Find where the given text appears and provide that cell's center as [X, Y] coordinate. 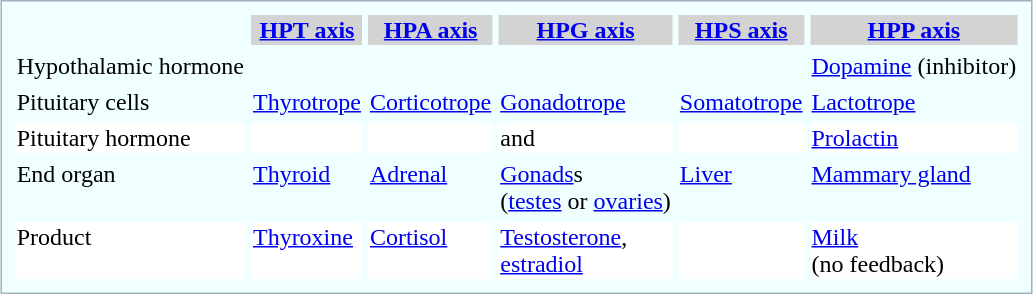
Gonadss(testes or ovaries) [586, 188]
HPA axis [430, 30]
Thyroid [306, 188]
HPT axis [306, 30]
Lactotrope [914, 102]
Corticotrope [430, 102]
Milk(no feedback) [914, 250]
Liver [741, 188]
Pituitary hormone [130, 138]
Product [130, 250]
Pituitary cells [130, 102]
Mammary gland [914, 188]
End organ [130, 188]
Cortisol [430, 250]
HPG axis [586, 30]
Testosterone, estradiol [586, 250]
HPP axis [914, 30]
Thyroxine [306, 250]
Gonadotrope [586, 102]
Somatotrope [741, 102]
Dopamine (inhibitor) [914, 66]
Prolactin [914, 138]
Hypothalamic hormone [130, 66]
Adrenal [430, 188]
HPS axis [741, 30]
Thyrotrope [306, 102]
and [586, 138]
